Provide the [x, y] coordinate of the cell's center where the given text is located.  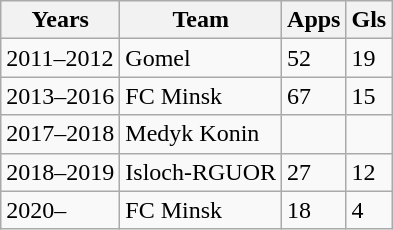
2013–2016 [60, 96]
Years [60, 20]
27 [314, 172]
Gls [369, 20]
Gomel [201, 58]
67 [314, 96]
2018–2019 [60, 172]
Team [201, 20]
52 [314, 58]
2020– [60, 210]
Medyk Konin [201, 134]
4 [369, 210]
12 [369, 172]
Isloch-RGUOR [201, 172]
15 [369, 96]
2017–2018 [60, 134]
18 [314, 210]
Apps [314, 20]
2011–2012 [60, 58]
19 [369, 58]
